Scan for the cell matching the given text and deliver its (x, y) coordinate at center. 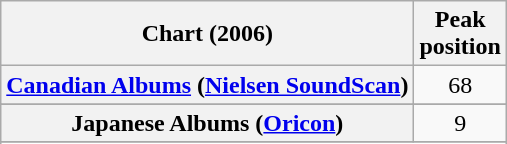
9 (460, 123)
Japanese Albums (Oricon) (208, 123)
Chart (2006) (208, 34)
Peakposition (460, 34)
68 (460, 85)
Canadian Albums (Nielsen SoundScan) (208, 85)
